Extract the [X, Y] coordinate from the center of the cell holding the provided text.  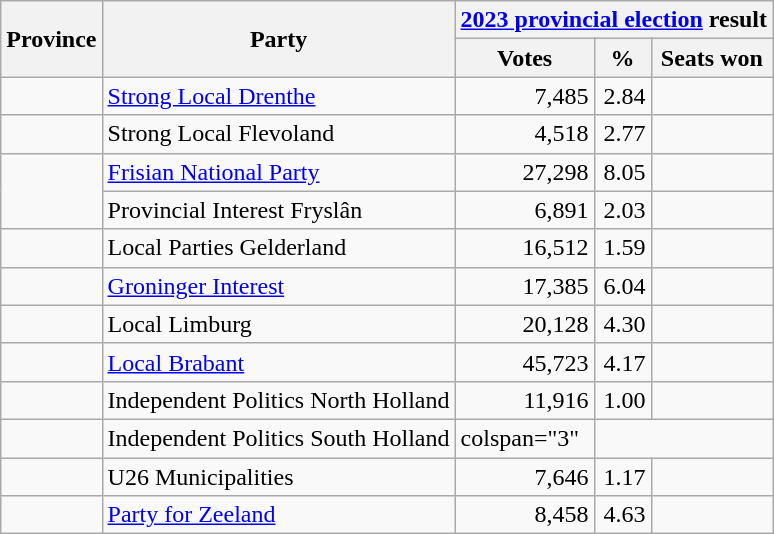
17,385 [524, 286]
Province [52, 39]
2.84 [622, 96]
2.03 [622, 210]
1.00 [622, 400]
4.17 [622, 362]
20,128 [524, 324]
11,916 [524, 400]
Strong Local Drenthe [278, 96]
U26 Municipalities [278, 477]
8.05 [622, 172]
1.17 [622, 477]
7,646 [524, 477]
Independent Politics North Holland [278, 400]
Provincial Interest Fryslân [278, 210]
16,512 [524, 248]
6.04 [622, 286]
Frisian National Party [278, 172]
4,518 [524, 134]
7,485 [524, 96]
Strong Local Flevoland [278, 134]
Independent Politics South Holland [278, 438]
4.30 [622, 324]
6,891 [524, 210]
Seats won [712, 58]
Groninger Interest [278, 286]
45,723 [524, 362]
Votes [524, 58]
2.77 [622, 134]
% [622, 58]
Party [278, 39]
Local Brabant [278, 362]
Local Limburg [278, 324]
2023 provincial election result [614, 20]
colspan="3" [524, 438]
Party for Zeeland [278, 515]
1.59 [622, 248]
8,458 [524, 515]
27,298 [524, 172]
4.63 [622, 515]
Local Parties Gelderland [278, 248]
